Find where the given text appears and provide that cell's center as [X, Y] coordinate. 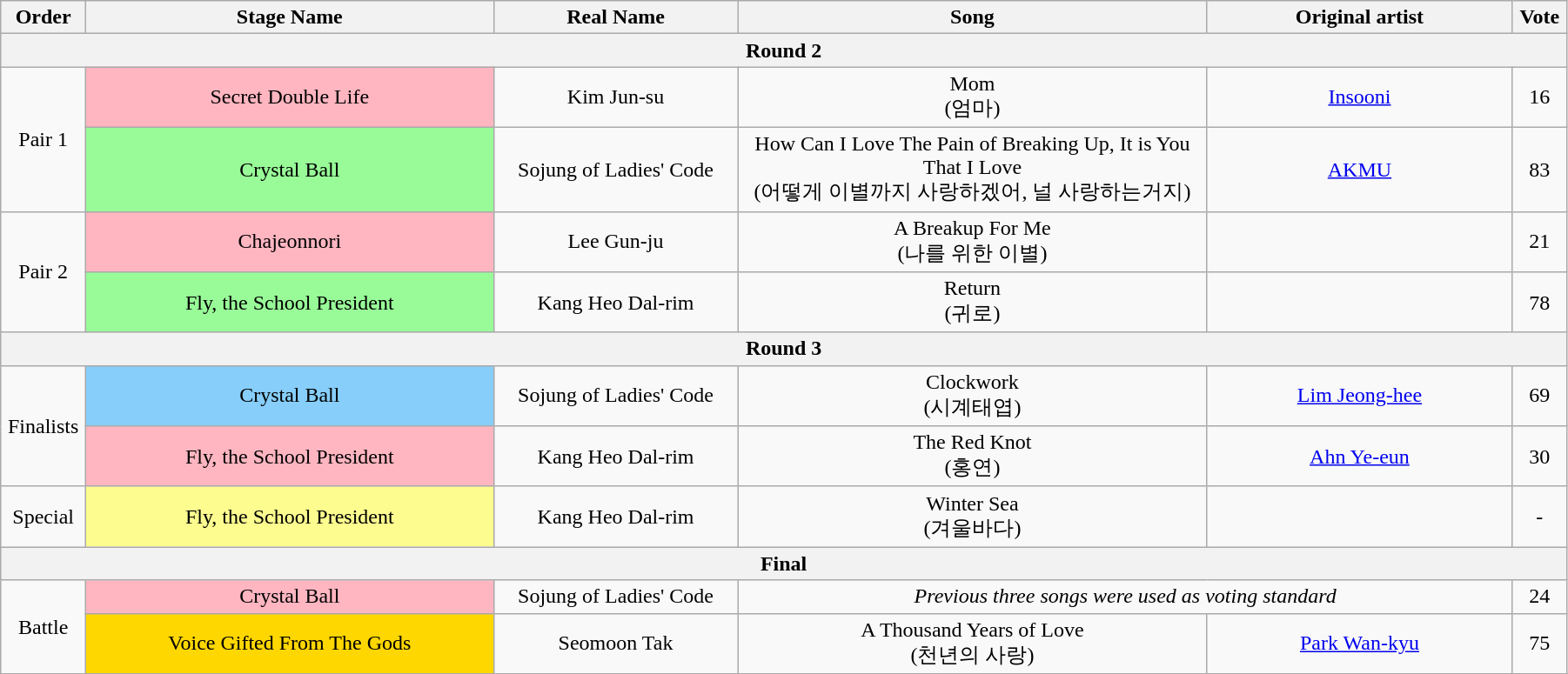
Mom(엄마) [973, 97]
Winter Sea(겨울바다) [973, 517]
Stage Name [290, 17]
Park Wan-kyu [1359, 644]
Clockwork(시계태엽) [973, 396]
Real Name [616, 17]
Final [784, 564]
Voice Gifted From The Gods [290, 644]
Round 2 [784, 50]
Previous three songs were used as voting standard [1125, 597]
69 [1539, 396]
Pair 1 [44, 139]
The Red Knot(홍연) [973, 457]
Ahn Ye-eun [1359, 457]
How Can I Love The Pain of Breaking Up, It is You That I Love(어떻게 이별까지 사랑하겠어, 널 사랑하는거지) [973, 169]
75 [1539, 644]
A Thousand Years of Love(천년의 사랑) [973, 644]
Original artist [1359, 17]
78 [1539, 303]
21 [1539, 242]
AKMU [1359, 169]
Seomoon Tak [616, 644]
Insooni [1359, 97]
A Breakup For Me(나를 위한 이별) [973, 242]
30 [1539, 457]
Vote [1539, 17]
Secret Double Life [290, 97]
- [1539, 517]
Chajeonnori [290, 242]
Kim Jun-su [616, 97]
Finalists [44, 426]
Pair 2 [44, 271]
83 [1539, 169]
Special [44, 517]
Song [973, 17]
Order [44, 17]
Lee Gun-ju [616, 242]
Lim Jeong-hee [1359, 396]
Return(귀로) [973, 303]
16 [1539, 97]
Battle [44, 627]
24 [1539, 597]
Round 3 [784, 349]
